Detect which cell encompasses the target text, then output its (x, y) center coordinate. 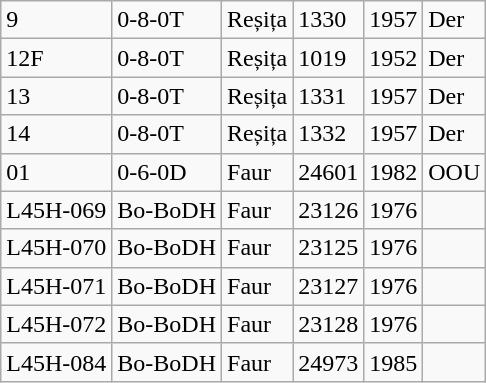
23126 (328, 210)
1019 (328, 58)
13 (56, 96)
OOU (454, 172)
L45H-071 (56, 286)
0-6-0D (167, 172)
14 (56, 134)
24601 (328, 172)
24973 (328, 362)
23125 (328, 248)
01 (56, 172)
L45H-069 (56, 210)
23128 (328, 324)
L45H-084 (56, 362)
1332 (328, 134)
1985 (394, 362)
9 (56, 20)
L45H-070 (56, 248)
12F (56, 58)
1331 (328, 96)
23127 (328, 286)
L45H-072 (56, 324)
1952 (394, 58)
1330 (328, 20)
1982 (394, 172)
